Detect which cell encompasses the target text, then output its (x, y) center coordinate. 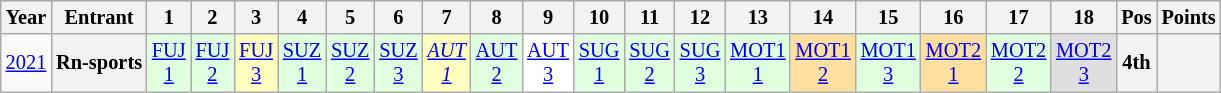
MOT11 (758, 63)
FUJ1 (169, 63)
MOT22 (1018, 63)
5 (350, 17)
8 (497, 17)
Rn-sports (99, 63)
9 (548, 17)
18 (1084, 17)
7 (447, 17)
SUG3 (700, 63)
SUZ1 (302, 63)
12 (700, 17)
SUG2 (649, 63)
Entrant (99, 17)
SUZ3 (398, 63)
15 (888, 17)
4th (1136, 63)
Year (26, 17)
2021 (26, 63)
AUT2 (497, 63)
Points (1189, 17)
10 (599, 17)
MOT12 (822, 63)
SUZ2 (350, 63)
FUJ2 (213, 63)
AUT1 (447, 63)
14 (822, 17)
3 (256, 17)
MOT13 (888, 63)
MOT21 (954, 63)
11 (649, 17)
6 (398, 17)
4 (302, 17)
2 (213, 17)
Pos (1136, 17)
13 (758, 17)
MOT23 (1084, 63)
AUT3 (548, 63)
16 (954, 17)
FUJ3 (256, 63)
SUG1 (599, 63)
17 (1018, 17)
1 (169, 17)
